Determine the (X, Y) coordinate at the center of the cell enclosing the given text.  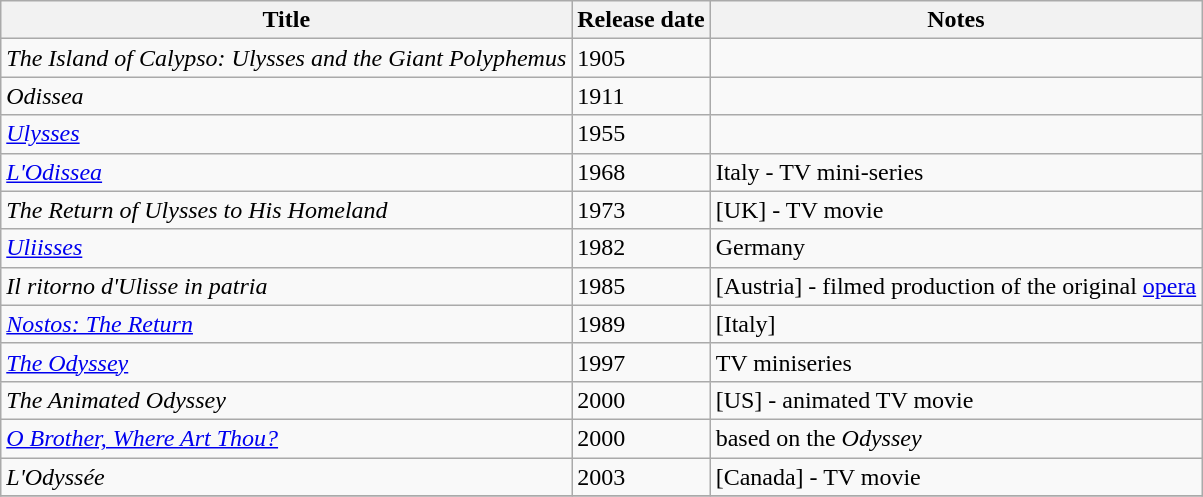
Notes (956, 20)
[Austria] - filmed production of the original opera (956, 286)
[UK] - TV movie (956, 210)
2003 (641, 477)
Uliisses (286, 248)
1973 (641, 210)
The Odyssey (286, 362)
1955 (641, 134)
Ulysses (286, 134)
Title (286, 20)
The Animated Odyssey (286, 400)
[Italy] (956, 324)
The Island of Calypso: Ulysses and the Giant Polyphemus (286, 58)
Il ritorno d'Ulisse in patria (286, 286)
[US] - animated TV movie (956, 400)
1968 (641, 172)
1985 (641, 286)
Release date (641, 20)
L'Odyssée (286, 477)
Nostos: The Return (286, 324)
[Canada] - TV movie (956, 477)
Germany (956, 248)
L'Odissea (286, 172)
Odissea (286, 96)
Italy - TV mini-series (956, 172)
1911 (641, 96)
O Brother, Where Art Thou? (286, 438)
1997 (641, 362)
The Return of Ulysses to His Homeland (286, 210)
TV miniseries (956, 362)
1982 (641, 248)
1905 (641, 58)
1989 (641, 324)
based on the Odyssey (956, 438)
